Locate the cell with the specified text and output its (X, Y) center coordinate. 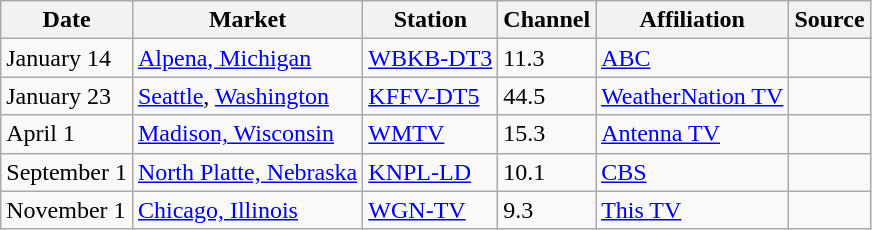
Antenna TV (692, 134)
CBS (692, 172)
WeatherNation TV (692, 96)
KFFV-DT5 (430, 96)
Market (247, 20)
Affiliation (692, 20)
Madison, Wisconsin (247, 134)
WGN-TV (430, 210)
Alpena, Michigan (247, 58)
September 1 (67, 172)
Station (430, 20)
Source (830, 20)
Seattle, Washington (247, 96)
North Platte, Nebraska (247, 172)
WBKB-DT3 (430, 58)
Date (67, 20)
November 1 (67, 210)
KNPL-LD (430, 172)
Chicago, Illinois (247, 210)
This TV (692, 210)
January 23 (67, 96)
ABC (692, 58)
11.3 (547, 58)
15.3 (547, 134)
April 1 (67, 134)
9.3 (547, 210)
Channel (547, 20)
10.1 (547, 172)
WMTV (430, 134)
January 14 (67, 58)
44.5 (547, 96)
